For the text-containing cell, return its midpoint in [X, Y] coordinate format. 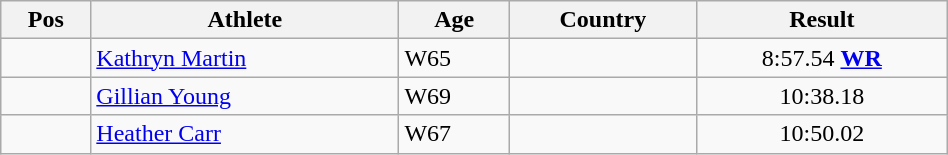
Athlete [245, 20]
Gillian Young [245, 96]
8:57.54 WR [822, 58]
Pos [46, 20]
W65 [454, 58]
Kathryn Martin [245, 58]
Result [822, 20]
10:38.18 [822, 96]
Age [454, 20]
W67 [454, 134]
Heather Carr [245, 134]
Country [602, 20]
W69 [454, 96]
10:50.02 [822, 134]
